Output the (x, y) coordinate of the center of the cell containing the given text.  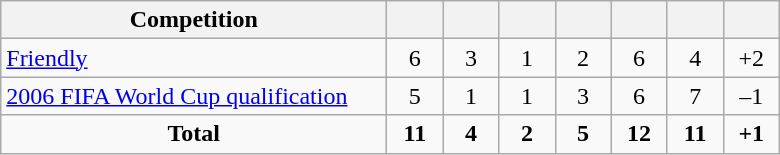
Friendly (194, 58)
12 (639, 134)
+1 (751, 134)
+2 (751, 58)
2006 FIFA World Cup qualification (194, 96)
–1 (751, 96)
Competition (194, 20)
Total (194, 134)
7 (695, 96)
